Capture the cell that displays the provided text and extract its [X, Y] central coordinate. 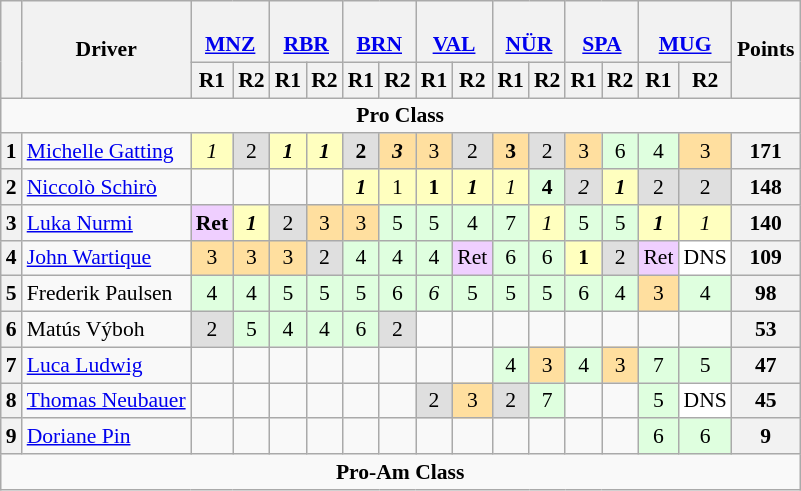
Pro-Am Class [400, 472]
Luca Ludwig [106, 365]
Niccolò Schirò [106, 187]
NÜR [528, 32]
53 [766, 330]
Frederik Paulsen [106, 294]
Points [766, 50]
140 [766, 223]
SPA [602, 32]
47 [766, 365]
John Wartique [106, 258]
Luka Nurmi [106, 223]
Pro Class [400, 116]
Thomas Neubauer [106, 401]
VAL [454, 32]
MNZ [230, 32]
MUG [684, 32]
Doriane Pin [106, 437]
45 [766, 401]
8 [12, 401]
RBR [306, 32]
109 [766, 258]
Matús Výboh [106, 330]
BRN [380, 32]
148 [766, 187]
171 [766, 152]
Michelle Gatting [106, 152]
Driver [106, 50]
98 [766, 294]
